Find where the given text appears and provide that cell's center as (x, y) coordinate. 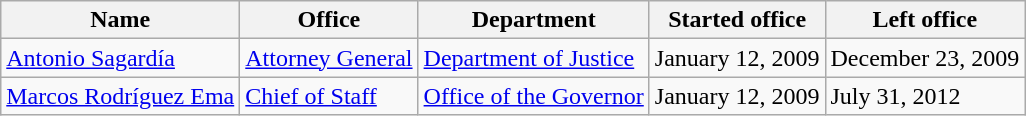
Chief of Staff (329, 96)
Antonio Sagardía (120, 58)
Attorney General (329, 58)
Started office (737, 20)
Left office (925, 20)
Office of the Governor (534, 96)
July 31, 2012 (925, 96)
Name (120, 20)
Office (329, 20)
Marcos Rodríguez Ema (120, 96)
Department (534, 20)
Department of Justice (534, 58)
December 23, 2009 (925, 58)
